Search for the cell housing the specified text and yield its (X, Y) center coordinate. 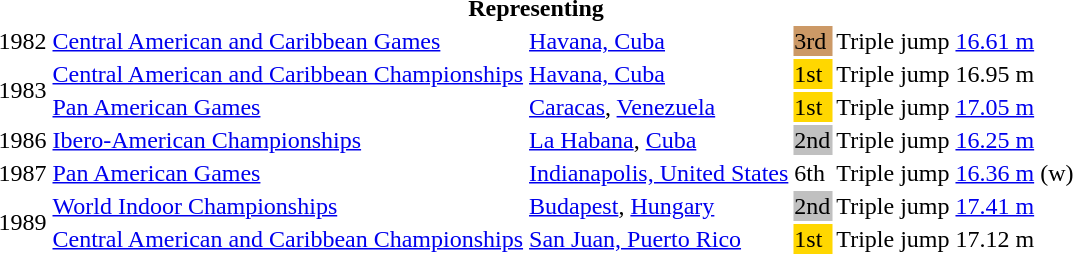
Indianapolis, United States (659, 173)
6th (812, 173)
San Juan, Puerto Rico (659, 239)
La Habana, Cuba (659, 140)
Ibero-American Championships (288, 140)
World Indoor Championships (288, 206)
3rd (812, 41)
Budapest, Hungary (659, 206)
Central American and Caribbean Games (288, 41)
Caracas, Venezuela (659, 107)
